Detect which cell encompasses the target text, then output its (x, y) center coordinate. 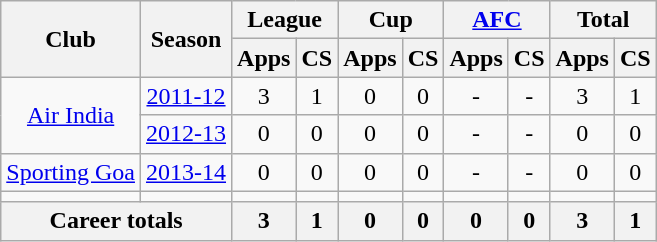
Season (186, 39)
Total (603, 20)
Career totals (116, 221)
2011-12 (186, 96)
Cup (391, 20)
2013-14 (186, 172)
Air India (71, 115)
2012-13 (186, 134)
Sporting Goa (71, 172)
AFC (497, 20)
Club (71, 39)
League (285, 20)
